Extract the (X, Y) coordinate from the center of the cell holding the provided text.  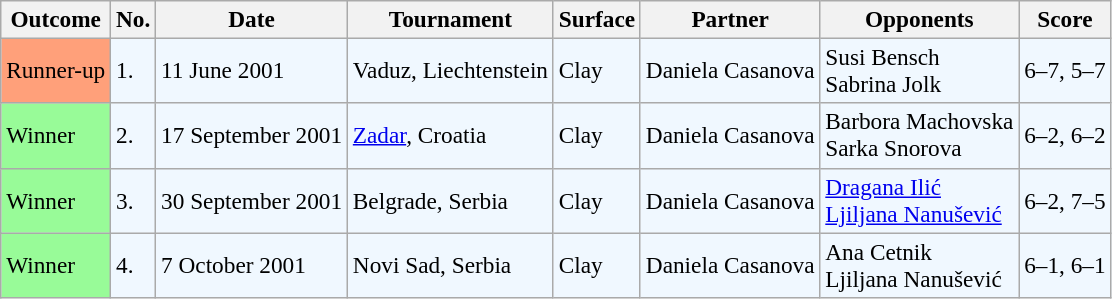
Novi Sad, Serbia (450, 264)
Tournament (450, 19)
Runner-up (56, 70)
No. (134, 19)
Opponents (920, 19)
4. (134, 264)
6–2, 7–5 (1065, 200)
Dragana Ilić Ljiljana Nanušević (920, 200)
Outcome (56, 19)
Belgrade, Serbia (450, 200)
Date (252, 19)
17 September 2001 (252, 136)
Barbora Machovska Sarka Snorova (920, 136)
Vaduz, Liechtenstein (450, 70)
1. (134, 70)
6–7, 5–7 (1065, 70)
6–1, 6–1 (1065, 264)
Score (1065, 19)
Surface (596, 19)
3. (134, 200)
7 October 2001 (252, 264)
Partner (730, 19)
6–2, 6–2 (1065, 136)
Susi Bensch Sabrina Jolk (920, 70)
Ana Cetnik Ljiljana Nanušević (920, 264)
2. (134, 136)
Zadar, Croatia (450, 136)
11 June 2001 (252, 70)
30 September 2001 (252, 200)
